Determine the [X, Y] coordinate at the center of the cell enclosing the given text.  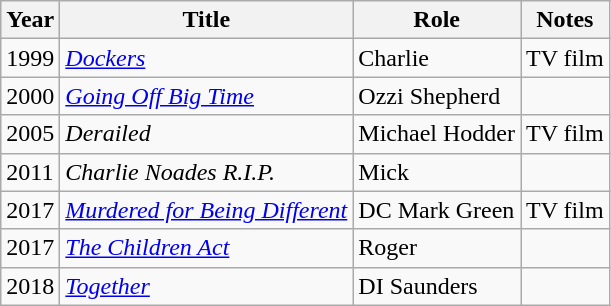
2011 [30, 172]
Roger [437, 248]
Charlie Noades R.I.P. [206, 172]
1999 [30, 58]
The Children Act [206, 248]
Michael Hodder [437, 134]
Going Off Big Time [206, 96]
DI Saunders [437, 286]
Title [206, 20]
Murdered for Being Different [206, 210]
Derailed [206, 134]
Notes [564, 20]
Ozzi Shepherd [437, 96]
Together [206, 286]
Charlie [437, 58]
Role [437, 20]
Dockers [206, 58]
DC Mark Green [437, 210]
2005 [30, 134]
Mick [437, 172]
2018 [30, 286]
2000 [30, 96]
Year [30, 20]
